Identify which cell holds the provided text, then report its [X, Y] central coordinate. 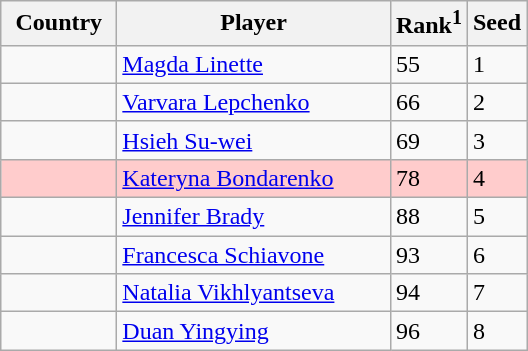
5 [496, 217]
Seed [496, 24]
93 [428, 255]
88 [428, 217]
7 [496, 293]
Francesca Schiavone [254, 255]
6 [496, 255]
Jennifer Brady [254, 217]
78 [428, 178]
69 [428, 140]
96 [428, 331]
8 [496, 331]
Player [254, 24]
55 [428, 64]
Rank1 [428, 24]
2 [496, 102]
1 [496, 64]
Country [59, 24]
Magda Linette [254, 64]
Kateryna Bondarenko [254, 178]
3 [496, 140]
Varvara Lepchenko [254, 102]
Hsieh Su-wei [254, 140]
Duan Yingying [254, 331]
Natalia Vikhlyantseva [254, 293]
4 [496, 178]
66 [428, 102]
94 [428, 293]
